Determine the (x, y) coordinate at the center of the cell enclosing the given text.  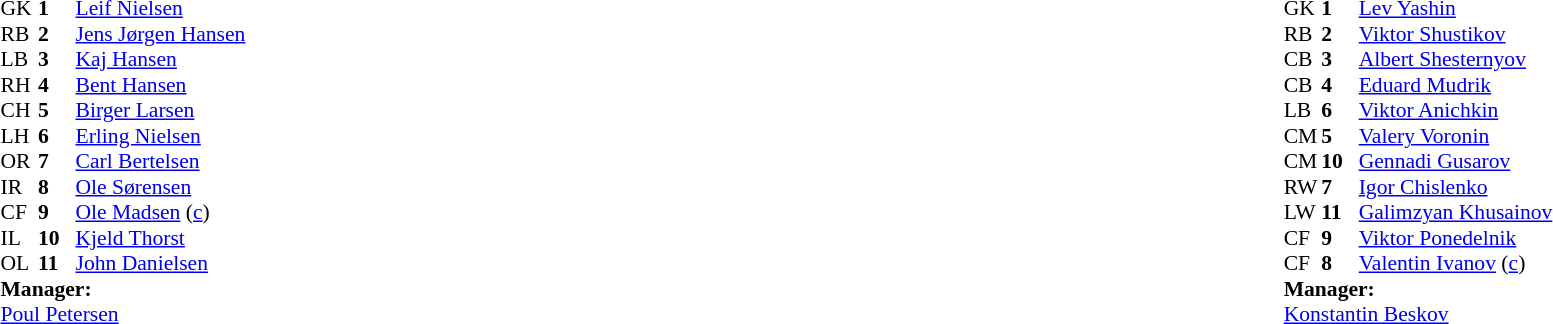
OL (19, 263)
Carl Bertelsen (161, 161)
Valery Voronin (1456, 136)
Birger Larsen (161, 111)
RH (19, 85)
Gennadi Gusarov (1456, 161)
LH (19, 136)
RW (1303, 187)
Valentin Ivanov (c) (1456, 263)
OR (19, 161)
LW (1303, 213)
Viktor Anichkin (1456, 111)
Eduard Mudrik (1456, 85)
Ole Madsen (c) (161, 213)
Galimzyan Khusainov (1456, 213)
Bent Hansen (161, 85)
Viktor Shustikov (1456, 34)
Kjeld Thorst (161, 238)
CH (19, 111)
Erling Nielsen (161, 136)
Jens Jørgen Hansen (161, 34)
Ole Sørensen (161, 187)
Kaj Hansen (161, 59)
IL (19, 238)
Igor Chislenko (1456, 187)
IR (19, 187)
Albert Shesternyov (1456, 59)
Viktor Ponedelnik (1456, 238)
John Danielsen (161, 263)
